Scan for the cell matching the given text and deliver its [X, Y] coordinate at center. 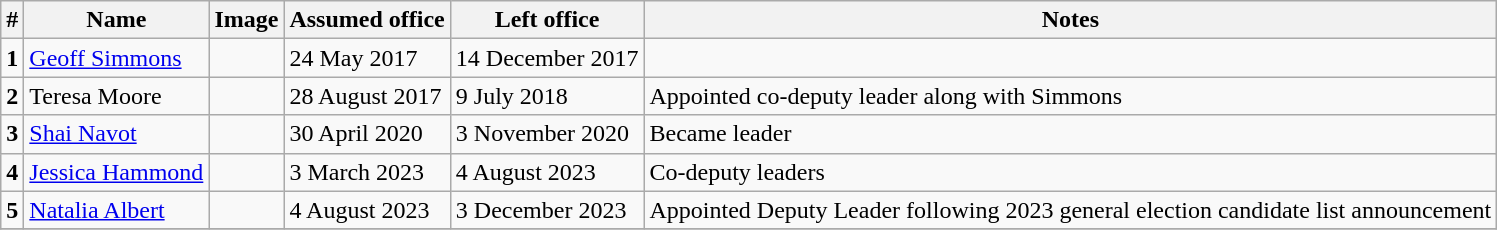
# [12, 20]
Notes [1070, 20]
3 March 2023 [367, 172]
28 August 2017 [367, 96]
14 December 2017 [547, 58]
Jessica Hammond [116, 172]
Natalia Albert [116, 210]
3 December 2023 [547, 210]
3 November 2020 [547, 134]
Geoff Simmons [116, 58]
30 April 2020 [367, 134]
Appointed Deputy Leader following 2023 general election candidate list announcement [1070, 210]
Image [246, 20]
1 [12, 58]
Became leader [1070, 134]
4 [12, 172]
3 [12, 134]
24 May 2017 [367, 58]
5 [12, 210]
Teresa Moore [116, 96]
Co-deputy leaders [1070, 172]
Assumed office [367, 20]
Appointed co-deputy leader along with Simmons [1070, 96]
Left office [547, 20]
Shai Navot [116, 134]
Name [116, 20]
9 July 2018 [547, 96]
2 [12, 96]
